Detect which cell encompasses the target text, then output its (X, Y) center coordinate. 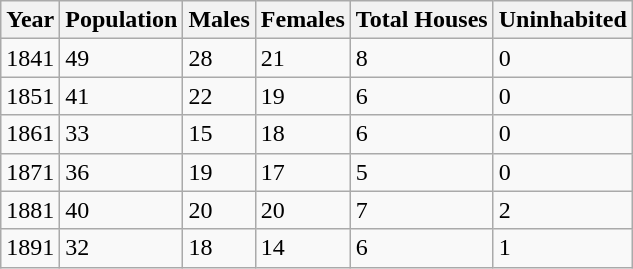
Total Houses (422, 20)
1851 (30, 96)
Females (302, 20)
1 (562, 248)
5 (422, 172)
Population (122, 20)
40 (122, 210)
36 (122, 172)
22 (219, 96)
1871 (30, 172)
Males (219, 20)
49 (122, 58)
17 (302, 172)
14 (302, 248)
7 (422, 210)
Uninhabited (562, 20)
1881 (30, 210)
8 (422, 58)
41 (122, 96)
1891 (30, 248)
15 (219, 134)
32 (122, 248)
21 (302, 58)
33 (122, 134)
1841 (30, 58)
1861 (30, 134)
28 (219, 58)
Year (30, 20)
2 (562, 210)
